For the text-containing cell, return its midpoint in (x, y) coordinate format. 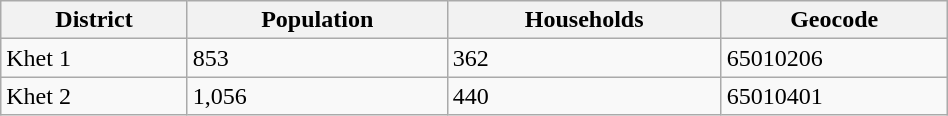
Khet 2 (94, 96)
Population (317, 20)
65010206 (834, 58)
Geocode (834, 20)
1,056 (317, 96)
853 (317, 58)
Households (584, 20)
District (94, 20)
362 (584, 58)
Khet 1 (94, 58)
440 (584, 96)
65010401 (834, 96)
